From the cell containing the given text, extract its center point as [x, y] coordinate. 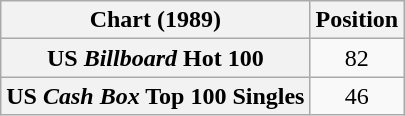
US Billboard Hot 100 [156, 58]
46 [357, 96]
82 [357, 58]
Chart (1989) [156, 20]
US Cash Box Top 100 Singles [156, 96]
Position [357, 20]
